Determine the (X, Y) coordinate at the center of the cell enclosing the given text.  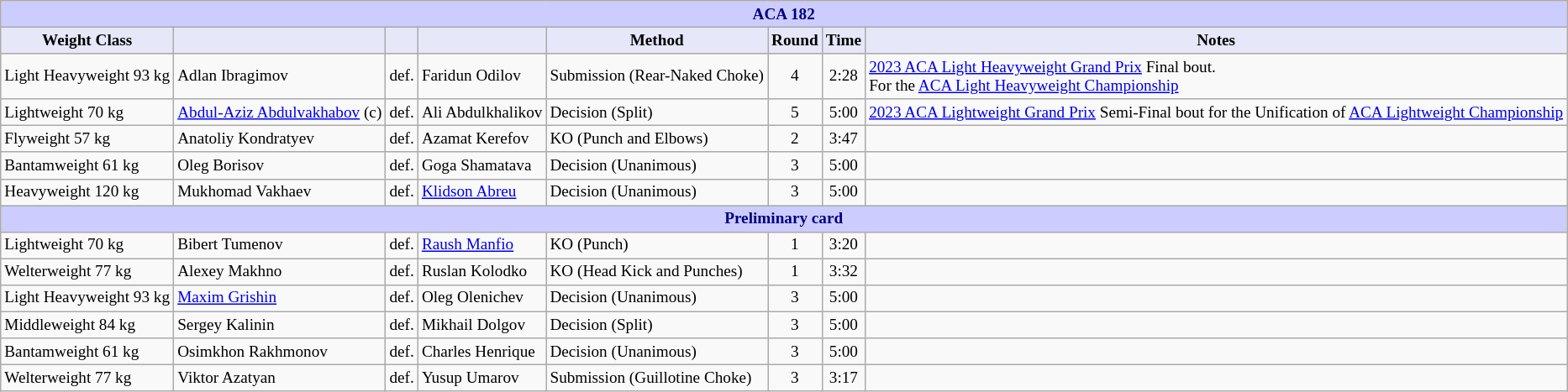
2:28 (844, 76)
Yusup Umarov (482, 378)
Anatoliy Kondratyev (280, 139)
Mikhail Dolgov (482, 325)
Maxim Grishin (280, 298)
Method (657, 40)
3:47 (844, 139)
Time (844, 40)
Ruslan Kolodko (482, 272)
Abdul-Aziz Abdulvakhabov (c) (280, 112)
3:32 (844, 272)
Raush Manfio (482, 245)
KO (Punch and Elbows) (657, 139)
2023 ACA Lightweight Grand Prix Semi-Final bout for the Unification of ACA Lightweight Championship (1217, 112)
Submission (Rear-Naked Choke) (657, 76)
Middleweight 84 kg (87, 325)
Faridun Odilov (482, 76)
Heavyweight 120 kg (87, 192)
3:20 (844, 245)
Submission (Guillotine Choke) (657, 378)
Notes (1217, 40)
Azamat Kerefov (482, 139)
4 (795, 76)
Round (795, 40)
Oleg Olenichev (482, 298)
Klidson Abreu (482, 192)
Viktor Azatyan (280, 378)
Adlan Ibragimov (280, 76)
2023 ACA Light Heavyweight Grand Prix Final bout.For the ACA Light Heavyweight Championship (1217, 76)
Alexey Makhno (280, 272)
Osimkhon Rakhmonov (280, 352)
Preliminary card (784, 219)
Ali Abdulkhalikov (482, 112)
Mukhomad Vakhaev (280, 192)
ACA 182 (784, 14)
5 (795, 112)
KO (Head Kick and Punches) (657, 272)
Charles Henrique (482, 352)
Weight Class (87, 40)
Bibert Tumenov (280, 245)
Goga Shamatava (482, 165)
KO (Punch) (657, 245)
Flyweight 57 kg (87, 139)
Oleg Borisov (280, 165)
2 (795, 139)
Sergey Kalinin (280, 325)
3:17 (844, 378)
